Return [X, Y] of the center of cell containing provided text 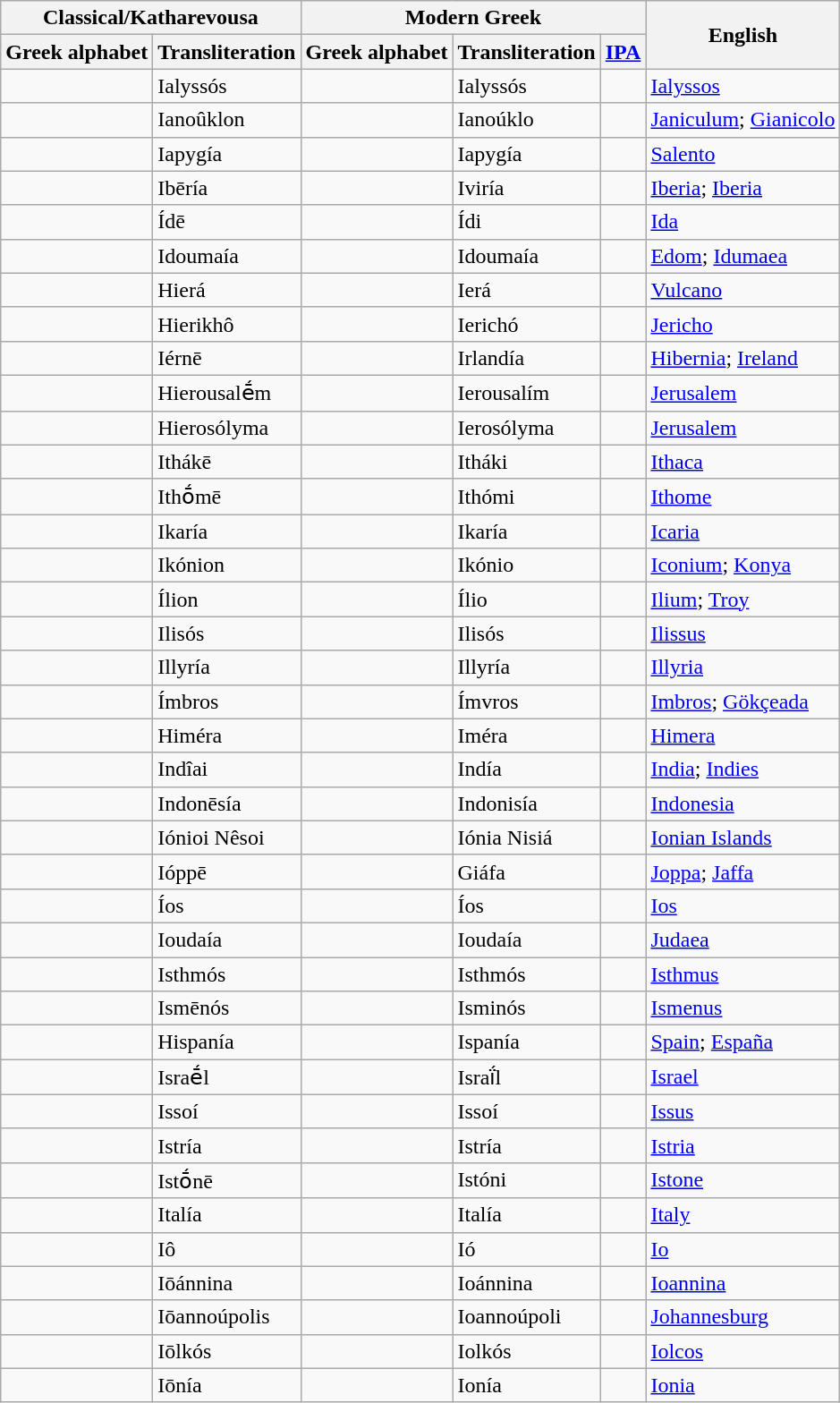
Ióppē [227, 872]
Iōlkós [227, 1351]
Ierá [526, 290]
Joppa; Jaffa [742, 872]
Indonisía [526, 804]
Classical/Katharevousa [150, 18]
Iérnē [227, 358]
Ídi [526, 222]
Hierousalḗm [227, 393]
Vulcano [742, 290]
Ímvros [526, 701]
Janiculum; Gianicolo [742, 120]
Hierikhô [227, 324]
Ithṓmē [227, 497]
Ionia [742, 1385]
Israḯl [526, 1077]
Istone [742, 1180]
Isthmus [742, 974]
Edom; Idumaea [742, 256]
Indía [526, 770]
Ikónio [526, 565]
Ioánnina [526, 1283]
Icaria [742, 531]
Iōánnina [227, 1283]
Ionía [526, 1385]
Iōannoúpolis [227, 1317]
Issus [742, 1111]
Istria [742, 1145]
Illyria [742, 667]
Ímbros [227, 701]
Iolcos [742, 1351]
Ibēría [227, 188]
Ierosólyma [526, 428]
Judaea [742, 940]
Iónia Nisiá [526, 838]
Ierichó [526, 324]
Hispanía [227, 1042]
Ida [742, 222]
Iô [227, 1249]
Ikónion [227, 565]
Italy [742, 1215]
Ialyssos [742, 86]
IPA [623, 52]
Ilissus [742, 633]
Iconium; Konya [742, 565]
Ithákē [227, 462]
Ithaca [742, 462]
Iviría [526, 188]
Iberia; Iberia [742, 188]
Iōnía [227, 1385]
Hierosólyma [227, 428]
Ismēnós [227, 1008]
Modern Greek [473, 18]
India; Indies [742, 770]
Ispanía [526, 1042]
Ithome [742, 497]
Ílio [526, 599]
Himéra [227, 736]
Indonēsía [227, 804]
Israḗl [227, 1077]
Ioannoúpoli [526, 1317]
Ionian Islands [742, 838]
Io [742, 1249]
Indîai [227, 770]
Ismenus [742, 1008]
Ílion [227, 599]
Isminós [526, 1008]
Ios [742, 906]
Ió [526, 1249]
Jericho [742, 324]
Hibernia; Ireland [742, 358]
Iónioi Nêsoi [227, 838]
English [742, 35]
Iolkós [526, 1351]
Ianoúklo [526, 120]
Ioannina [742, 1283]
Hierá [227, 290]
Ianoûklon [227, 120]
Johannesburg [742, 1317]
Imbros; Gökçeada [742, 701]
Israel [742, 1077]
Giáfa [526, 872]
Istṓnē [227, 1180]
Iméra [526, 736]
Irlandía [526, 358]
Ierousalím [526, 393]
Ídē [227, 222]
Himera [742, 736]
Itháki [526, 462]
Spain; España [742, 1042]
Ithómi [526, 497]
Istóni [526, 1180]
Ilium; Troy [742, 599]
Indonesia [742, 804]
Salento [742, 154]
